Pinpoint the cell where the given text exists, returning its [x, y] midpoint coordinate. 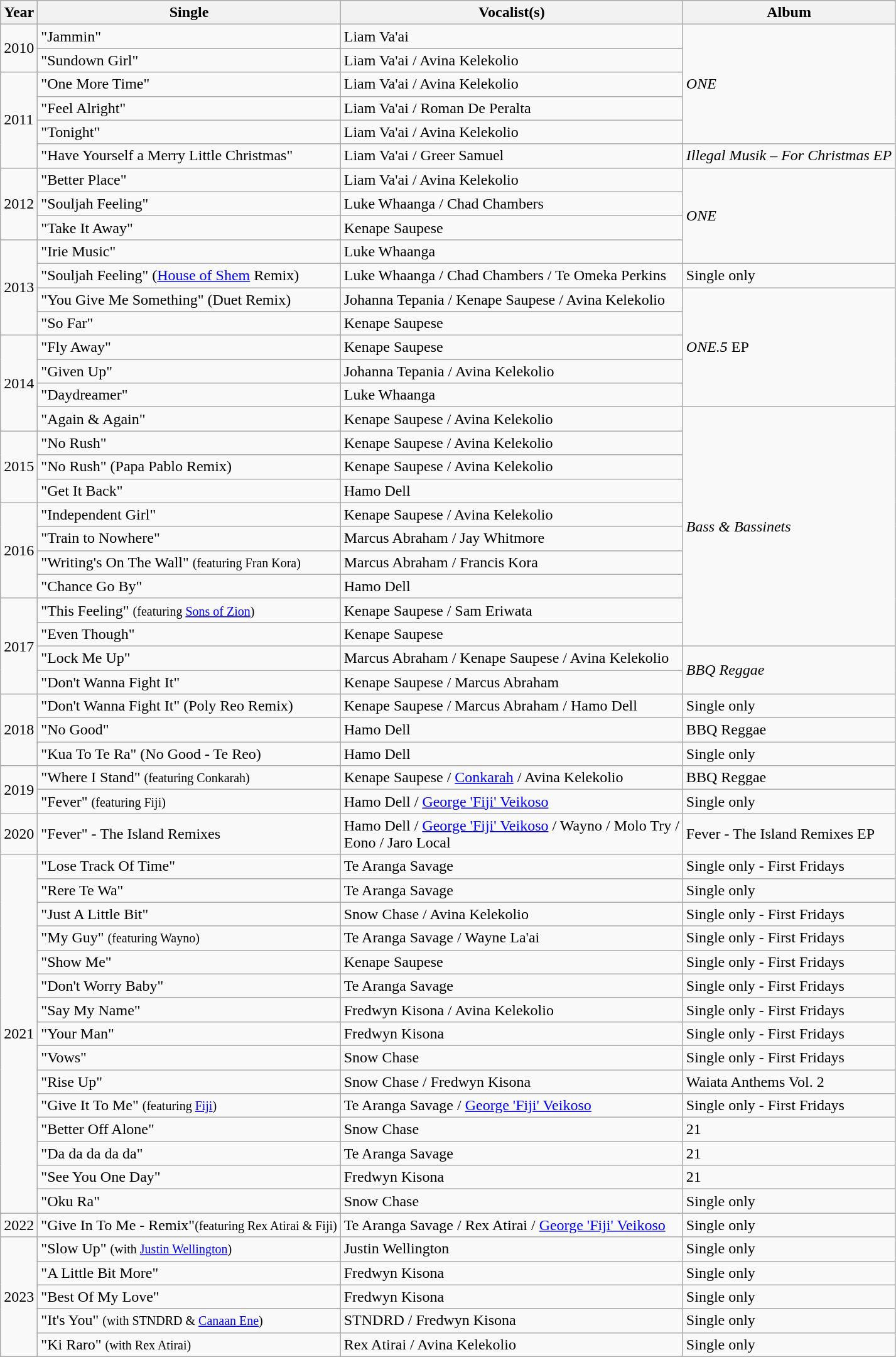
"Even Though" [189, 634]
Johanna Tepania / Avina Kelekolio [511, 371]
"Get It Back" [189, 491]
"Fever" - The Island Remixes [189, 834]
"Independent Girl" [189, 515]
"Give It To Me" (featuring Fiji) [189, 1106]
"Don't Worry Baby" [189, 986]
"Say My Name" [189, 1010]
"Daydreamer" [189, 395]
2020 [19, 834]
Kenape Saupese / Sam Eriwata [511, 610]
"Have Yourself a Merry Little Christmas" [189, 156]
"Show Me" [189, 962]
Liam Va'ai / Roman De Peralta [511, 108]
Marcus Abraham / Jay Whitmore [511, 538]
Te Aranga Savage / Wayne La'ai [511, 938]
Single [189, 13]
"Kua To Te Ra" (No Good - Te Reo) [189, 754]
Illegal Musik – For Christmas EP [789, 156]
"Given Up" [189, 371]
"Where I Stand" (featuring Conkarah) [189, 778]
Te Aranga Savage / George 'Fiji' Veikoso [511, 1106]
"Lose Track Of Time" [189, 866]
Luke Whaanga / Chad Chambers / Te Omeka Perkins [511, 275]
Kenape Saupese / Marcus Abraham / Hamo Dell [511, 706]
"Slow Up" (with Justin Wellington) [189, 1249]
Album [789, 13]
"Don't Wanna Fight It" [189, 682]
"Oku Ra" [189, 1201]
"It's You" (with STNDRD & Canaan Ene) [189, 1321]
"Your Man" [189, 1033]
"Feel Alright" [189, 108]
2023 [19, 1297]
"Train to Nowhere" [189, 538]
Snow Chase / Avina Kelekolio [511, 914]
"Sundown Girl" [189, 60]
2015 [19, 467]
Te Aranga Savage / Rex Atirai / George 'Fiji' Veikoso [511, 1225]
"Vows" [189, 1057]
ONE.5 EP [789, 347]
"Lock Me Up" [189, 658]
"Take It Away" [189, 227]
2013 [19, 287]
Fever - The Island Remixes EP [789, 834]
Luke Whaanga / Chad Chambers [511, 204]
Liam Va'ai / Greer Samuel [511, 156]
Waiata Anthems Vol. 2 [789, 1081]
Justin Wellington [511, 1249]
2019 [19, 790]
2022 [19, 1225]
"No Rush" (Papa Pablo Remix) [189, 467]
"This Feeling" (featuring Sons of Zion) [189, 610]
2018 [19, 730]
"My Guy" (featuring Wayno) [189, 938]
Liam Va'ai [511, 36]
"Just A Little Bit" [189, 914]
Bass & Bassinets [789, 526]
"Fly Away" [189, 347]
Snow Chase / Fredwyn Kisona [511, 1081]
"So Far" [189, 324]
"Again & Again" [189, 419]
"No Good" [189, 730]
"Better Off Alone" [189, 1130]
"A Little Bit More" [189, 1273]
Kenape Saupese / Conkarah / Avina Kelekolio [511, 778]
Kenape Saupese / Marcus Abraham [511, 682]
"You Give Me Something" (Duet Remix) [189, 300]
Marcus Abraham / Kenape Saupese / Avina Kelekolio [511, 658]
2012 [19, 204]
"Ki Raro" (with Rex Atirai) [189, 1344]
"Jammin" [189, 36]
Marcus Abraham / Francis Kora [511, 562]
2014 [19, 383]
"Better Place" [189, 180]
"Give In To Me - Remix"(featuring Rex Atirai & Fiji) [189, 1225]
"Don't Wanna Fight It" (Poly Reo Remix) [189, 706]
2021 [19, 1034]
"No Rush" [189, 443]
"One More Time" [189, 84]
Rex Atirai / Avina Kelekolio [511, 1344]
"See You One Day" [189, 1177]
Hamo Dell / George 'Fiji' Veikoso [511, 802]
2011 [19, 120]
"Fever" (featuring Fiji) [189, 802]
2010 [19, 48]
"Writing's On The Wall" (featuring Fran Kora) [189, 562]
Hamo Dell / George 'Fiji' Veikoso / Wayno / Molo Try /Eono / Jaro Local [511, 834]
"Rere Te Wa" [189, 890]
2017 [19, 646]
Year [19, 13]
Johanna Tepania / Kenape Saupese / Avina Kelekolio [511, 300]
"Chance Go By" [189, 586]
Fredwyn Kisona / Avina Kelekolio [511, 1010]
"Rise Up" [189, 1081]
Vocalist(s) [511, 13]
"Souljah Feeling" [189, 204]
"Best Of My Love" [189, 1297]
STNDRD / Fredwyn Kisona [511, 1321]
"Tonight" [189, 132]
"Irie Music" [189, 251]
2016 [19, 550]
"Da da da da da" [189, 1153]
"Souljah Feeling" (House of Shem Remix) [189, 275]
